Return the [X, Y] coordinate for the center point of the cell that contains the specified text.  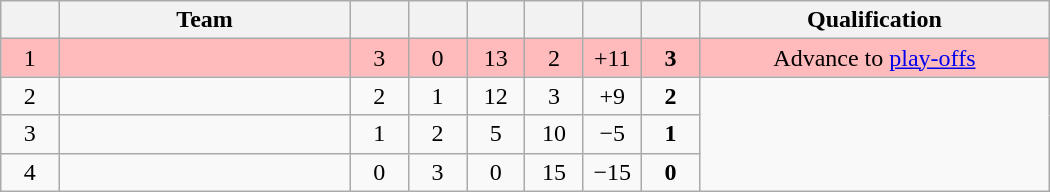
+9 [612, 96]
−15 [612, 172]
4 [30, 172]
Advance to play-offs [875, 58]
15 [554, 172]
5 [496, 134]
13 [496, 58]
+11 [612, 58]
10 [554, 134]
Team [204, 20]
Qualification [875, 20]
−5 [612, 134]
12 [496, 96]
